Provide the (X, Y) coordinate of the cell's center where the given text is located.  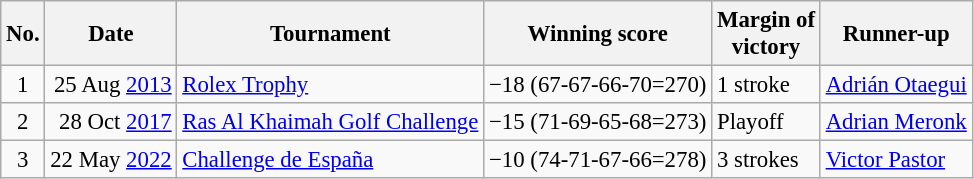
3 strokes (766, 160)
1 (23, 85)
Adrián Otaegui (896, 85)
Playoff (766, 122)
Ras Al Khaimah Golf Challenge (330, 122)
−15 (71-69-65-68=273) (598, 122)
Margin ofvictory (766, 34)
22 May 2022 (111, 160)
No. (23, 34)
Tournament (330, 34)
Victor Pastor (896, 160)
25 Aug 2013 (111, 85)
Winning score (598, 34)
Challenge de España (330, 160)
−18 (67-67-66-70=270) (598, 85)
−10 (74-71-67-66=278) (598, 160)
Runner-up (896, 34)
Adrian Meronk (896, 122)
1 stroke (766, 85)
Date (111, 34)
2 (23, 122)
3 (23, 160)
Rolex Trophy (330, 85)
28 Oct 2017 (111, 122)
